For the text-containing cell, return its midpoint in [x, y] coordinate format. 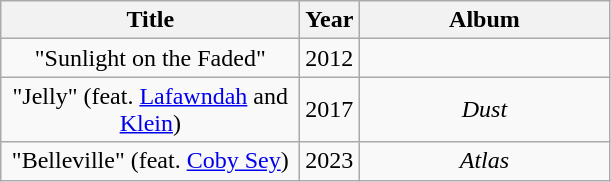
2017 [330, 110]
Album [484, 20]
2012 [330, 58]
2023 [330, 161]
"Jelly" (feat. Lafawndah and Klein) [150, 110]
Dust [484, 110]
Atlas [484, 161]
"Belleville" (feat. Coby Sey) [150, 161]
Year [330, 20]
"Sunlight on the Faded" [150, 58]
Title [150, 20]
